Provide the (x, y) coordinate of the cell's center where the given text is located.  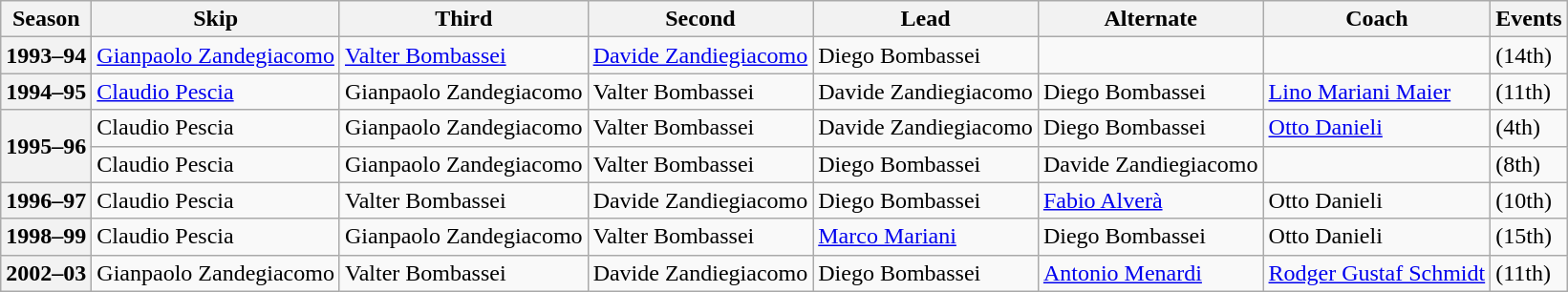
(14th) (1529, 55)
(15th) (1529, 237)
Alternate (1150, 19)
Season (46, 19)
Events (1529, 19)
Antonio Menardi (1150, 273)
Rodger Gustaf Schmidt (1377, 273)
Lead (926, 19)
(8th) (1529, 164)
Skip (216, 19)
(4th) (1529, 128)
1998–99 (46, 237)
1996–97 (46, 200)
1995–96 (46, 146)
Lino Mariani Maier (1377, 92)
1994–95 (46, 92)
Second (700, 19)
Coach (1377, 19)
(10th) (1529, 200)
1993–94 (46, 55)
Fabio Alverà (1150, 200)
2002–03 (46, 273)
Third (463, 19)
Marco Mariani (926, 237)
